Extract the (X, Y) coordinate from the center of the cell holding the provided text.  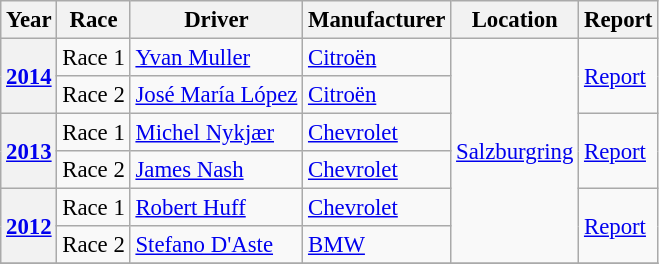
2012 (29, 226)
Michel Nykjær (216, 133)
2013 (29, 152)
James Nash (216, 170)
Driver (216, 20)
Stefano D'Aste (216, 245)
Yvan Muller (216, 58)
Year (29, 20)
Race (94, 20)
BMW (377, 245)
Robert Huff (216, 208)
2014 (29, 76)
Location (515, 20)
José María López (216, 95)
Manufacturer (377, 20)
